Return [X, Y] of the center of cell containing provided text 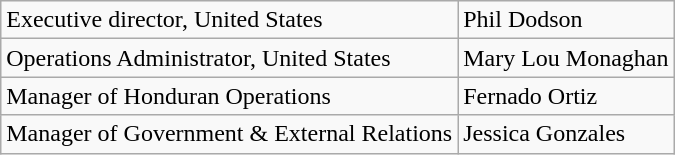
Jessica Gonzales [566, 134]
Phil Dodson [566, 20]
Manager of Government & External Relations [230, 134]
Manager of Honduran Operations [230, 96]
Operations Administrator, United States [230, 58]
Executive director, United States [230, 20]
Fernado Ortiz [566, 96]
Mary Lou Monaghan [566, 58]
